Pinpoint the cell where the given text exists, returning its [x, y] midpoint coordinate. 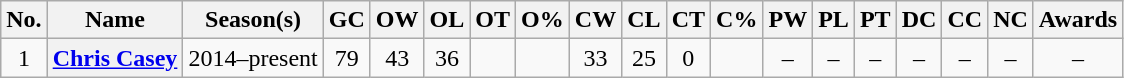
79 [346, 58]
Name [115, 20]
PL [834, 20]
43 [397, 58]
GC [346, 20]
OW [397, 20]
2014–present [253, 58]
CW [595, 20]
33 [595, 58]
C% [737, 20]
NC [1011, 20]
CL [644, 20]
OT [493, 20]
1 [24, 58]
25 [644, 58]
No. [24, 20]
O% [543, 20]
36 [447, 58]
OL [447, 20]
CC [965, 20]
DC [919, 20]
0 [688, 58]
Awards [1078, 20]
Chris Casey [115, 58]
Season(s) [253, 20]
PW [788, 20]
PT [875, 20]
CT [688, 20]
